Find where the given text appears and provide that cell's center as [X, Y] coordinate. 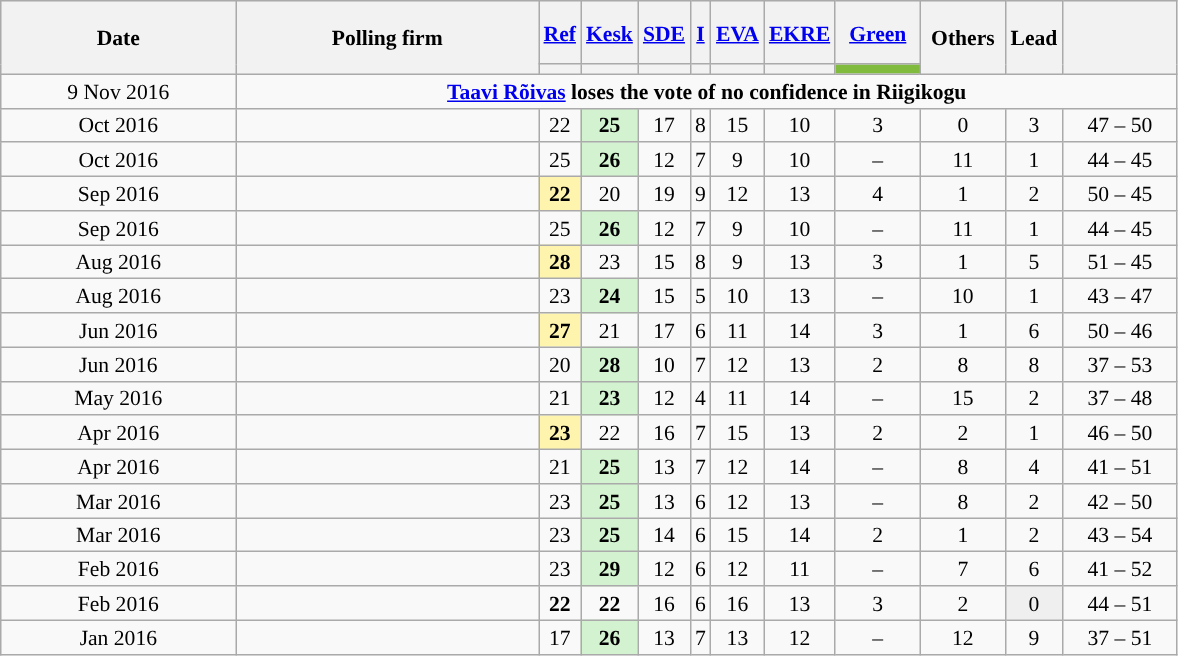
50 – 45 [1120, 194]
37 – 48 [1120, 398]
37 – 53 [1120, 364]
51 – 45 [1120, 262]
Polling firm [388, 38]
29 [610, 569]
May 2016 [118, 398]
I [700, 32]
44 – 51 [1120, 603]
41 – 51 [1120, 467]
19 [664, 194]
Green [878, 32]
46 – 50 [1120, 433]
47 – 50 [1120, 125]
43 – 47 [1120, 296]
43 – 54 [1120, 535]
Taavi Rõivas loses the vote of no confidence in Riigikogu [707, 91]
Others [962, 38]
Date [118, 38]
Kesk [610, 32]
41 – 52 [1120, 569]
SDE [664, 32]
Ref [559, 32]
42 – 50 [1120, 501]
27 [559, 330]
Jan 2016 [118, 637]
50 – 46 [1120, 330]
Lead [1034, 38]
37 – 51 [1120, 637]
9 Nov 2016 [118, 91]
EVA [738, 32]
EKRE [800, 32]
24 [610, 296]
